Scan for the cell matching the given text and deliver its (x, y) coordinate at center. 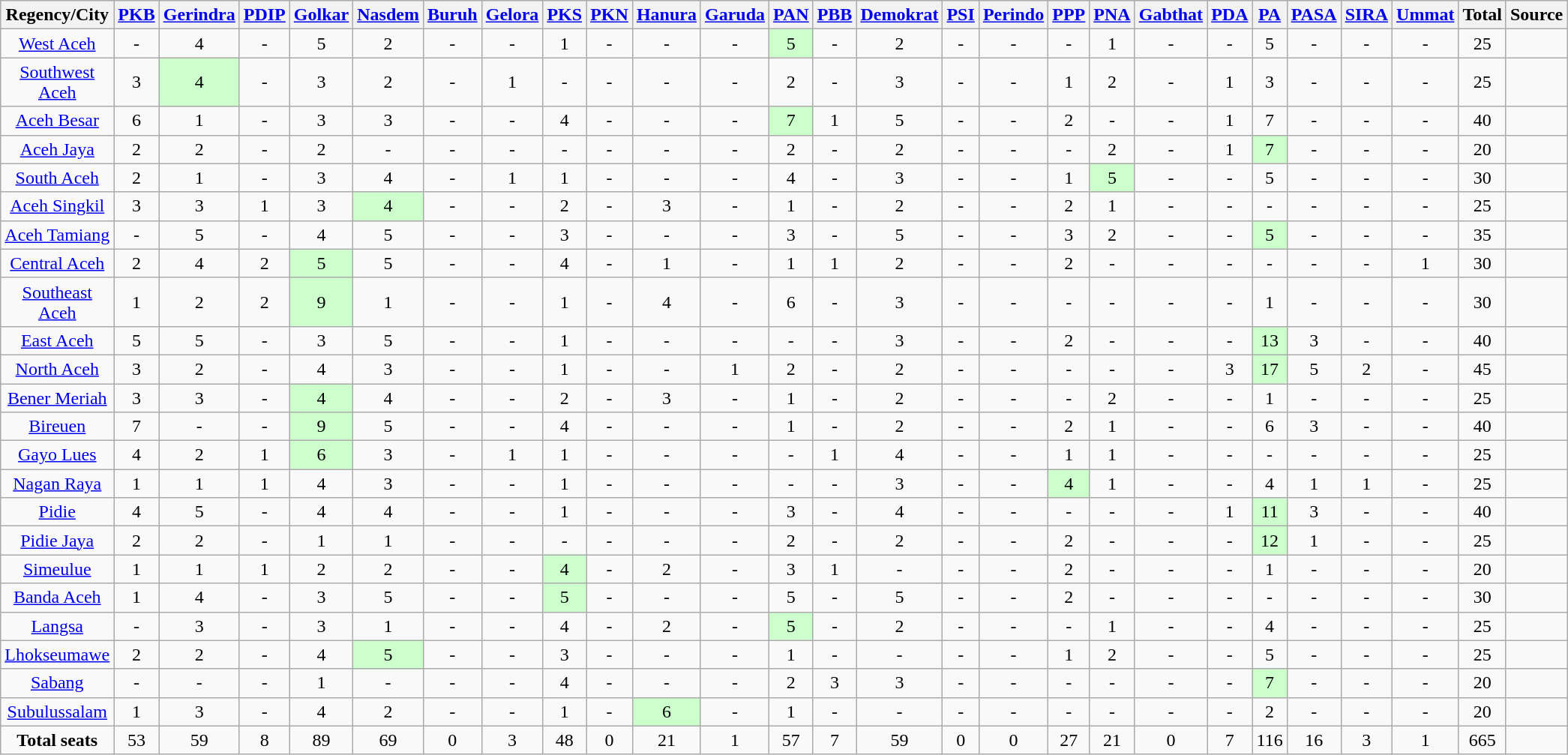
PKN (610, 15)
Gelora (512, 15)
Bireuen (57, 427)
27 (1069, 740)
Garuda (735, 15)
SIRA (1366, 15)
PPP (1069, 15)
Aceh Besar (57, 121)
16 (1314, 740)
North Aceh (57, 369)
PSI (961, 15)
45 (1483, 369)
PA (1270, 15)
PBB (835, 15)
West Aceh (57, 43)
PNA (1112, 15)
Source (1536, 15)
13 (1270, 340)
Total seats (57, 740)
665 (1483, 740)
Langsa (57, 626)
53 (136, 740)
Banda Aceh (57, 598)
Ummat (1426, 15)
PKS (565, 15)
Lhokseumawe (57, 655)
Gerindra (199, 15)
Central Aceh (57, 263)
PDIP (264, 15)
Aceh Tamiang (57, 235)
57 (792, 740)
South Aceh (57, 178)
17 (1270, 369)
Golkar (321, 15)
Subulussalam (57, 712)
Pidie Jaya (57, 541)
Perindo (1013, 15)
PKB (136, 15)
Southwest Aceh (57, 82)
Nasdem (388, 15)
Aceh Singkil (57, 206)
69 (388, 740)
Regency/City (57, 15)
35 (1483, 235)
8 (264, 740)
PAN (792, 15)
Gabthat (1171, 15)
PASA (1314, 15)
Buruh (452, 15)
Hanura (666, 15)
Demokrat (900, 15)
Gayo Lues (57, 455)
Nagan Raya (57, 484)
PDA (1230, 15)
Aceh Jaya (57, 149)
89 (321, 740)
Southeast Aceh (57, 301)
11 (1270, 512)
116 (1270, 740)
Pidie (57, 512)
Sabang (57, 683)
Total (1483, 15)
Bener Meriah (57, 398)
East Aceh (57, 340)
12 (1270, 541)
48 (565, 740)
Simeulue (57, 569)
